Capture the cell that displays the provided text and extract its [x, y] central coordinate. 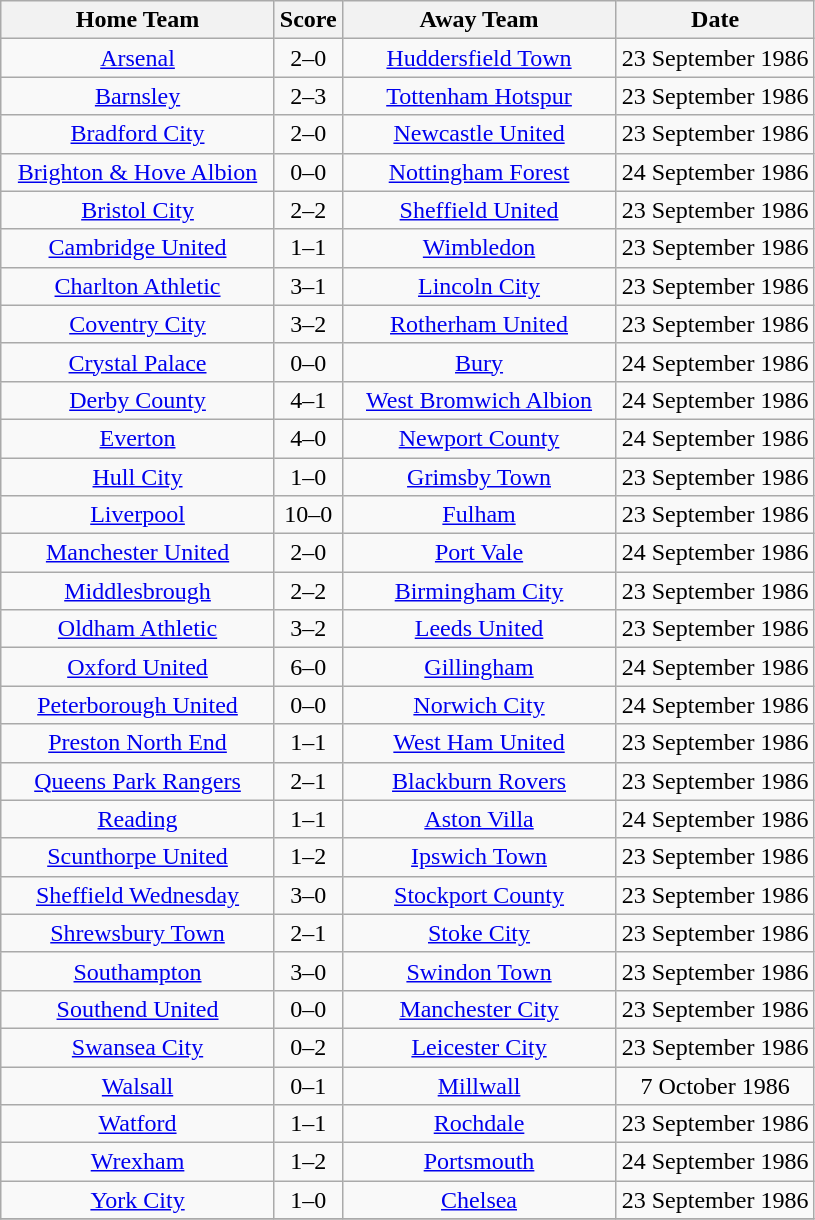
Grimsby Town [479, 477]
10–0 [308, 515]
Wimbledon [479, 248]
Rotherham United [479, 324]
Chelsea [479, 1200]
Wrexham [138, 1162]
Watford [138, 1124]
Crystal Palace [138, 362]
Liverpool [138, 515]
Stockport County [479, 895]
Norwich City [479, 705]
Millwall [479, 1085]
West Bromwich Albion [479, 400]
Birmingham City [479, 591]
Swansea City [138, 1047]
Derby County [138, 400]
Peterborough United [138, 705]
Queens Park Rangers [138, 781]
3–1 [308, 286]
0–1 [308, 1085]
Bury [479, 362]
Sheffield United [479, 210]
Cambridge United [138, 248]
Preston North End [138, 743]
Aston Villa [479, 819]
Bradford City [138, 134]
Leeds United [479, 629]
Brighton & Hove Albion [138, 172]
Oldham Athletic [138, 629]
Reading [138, 819]
Nottingham Forest [479, 172]
Coventry City [138, 324]
Newcastle United [479, 134]
Manchester City [479, 1009]
2–3 [308, 96]
Score [308, 20]
Portsmouth [479, 1162]
Tottenham Hotspur [479, 96]
Bristol City [138, 210]
Fulham [479, 515]
Newport County [479, 438]
Oxford United [138, 667]
Arsenal [138, 58]
Blackburn Rovers [479, 781]
Away Team [479, 20]
Home Team [138, 20]
Southend United [138, 1009]
7 October 1986 [716, 1085]
Everton [138, 438]
Shrewsbury Town [138, 933]
Charlton Athletic [138, 286]
Barnsley [138, 96]
Leicester City [479, 1047]
Hull City [138, 477]
Port Vale [479, 553]
Swindon Town [479, 971]
Southampton [138, 971]
4–1 [308, 400]
Stoke City [479, 933]
West Ham United [479, 743]
4–0 [308, 438]
6–0 [308, 667]
Scunthorpe United [138, 857]
Sheffield Wednesday [138, 895]
Date [716, 20]
Manchester United [138, 553]
Lincoln City [479, 286]
Rochdale [479, 1124]
York City [138, 1200]
Ipswich Town [479, 857]
Middlesbrough [138, 591]
Walsall [138, 1085]
Huddersfield Town [479, 58]
Gillingham [479, 667]
0–2 [308, 1047]
